Search for the cell housing the specified text and yield its (x, y) center coordinate. 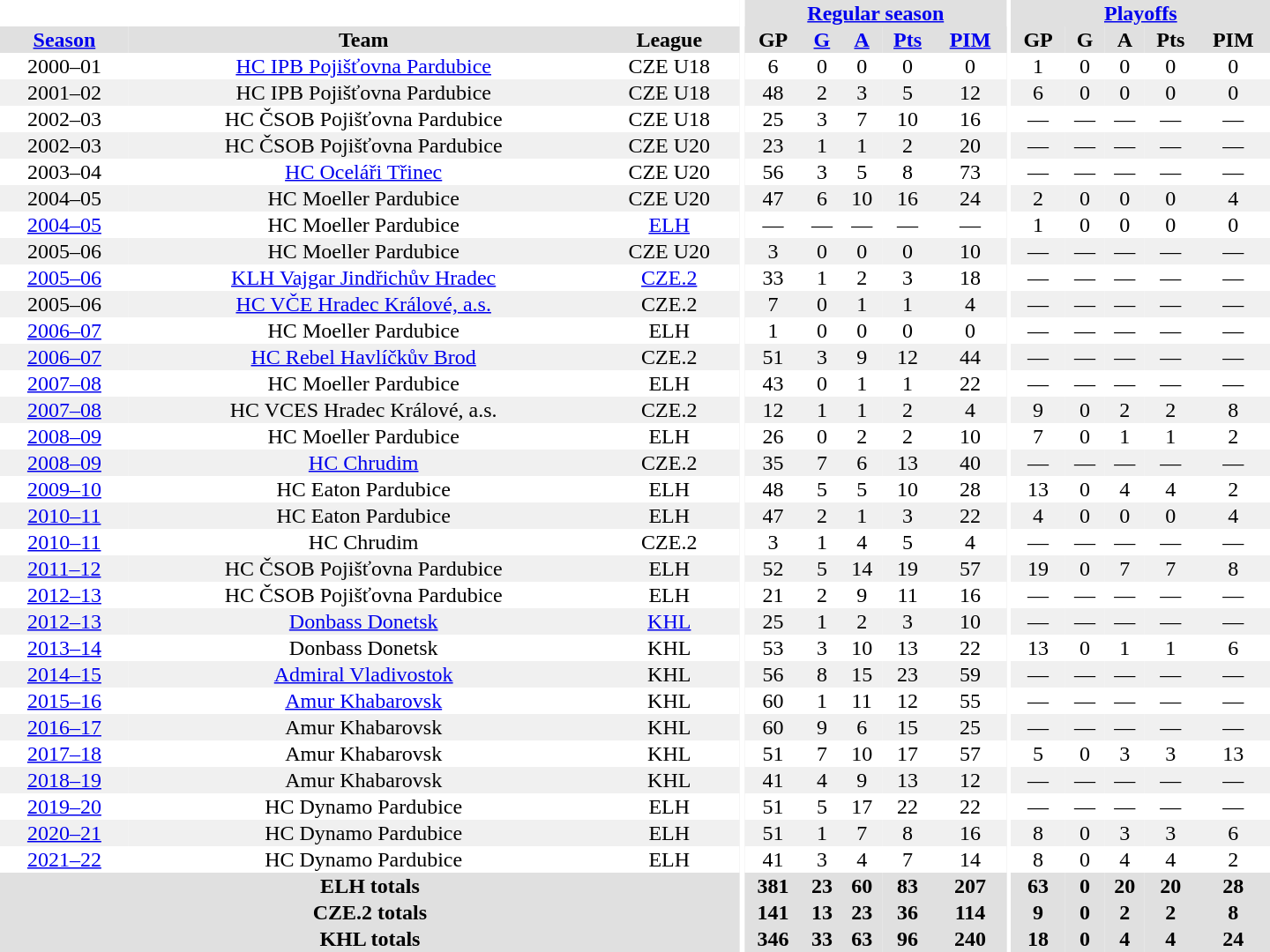
2001–02 (64, 93)
40 (970, 463)
114 (970, 912)
43 (773, 383)
KHL totals (370, 939)
240 (970, 939)
Season (64, 40)
HC Rebel Havlíčkův Brod (363, 357)
HC VCES Hradec Králové, a.s. (363, 410)
KLH Vajgar Jindřichův Hradec (363, 278)
Team (363, 40)
2020–21 (64, 833)
52 (773, 569)
2018–19 (64, 780)
35 (773, 463)
2009–10 (64, 489)
26 (773, 436)
83 (908, 886)
Playoffs (1141, 13)
2014–15 (64, 674)
Admiral Vladivostok (363, 674)
141 (773, 912)
Regular season (876, 13)
2011–12 (64, 569)
207 (970, 886)
2021–22 (64, 859)
55 (970, 701)
2019–20 (64, 807)
381 (773, 886)
2017–18 (64, 754)
73 (970, 172)
League (669, 40)
346 (773, 939)
53 (773, 648)
CZE.2 totals (370, 912)
HC Oceláři Třinec (363, 172)
2016–17 (64, 727)
36 (908, 912)
2000–01 (64, 66)
HC VČE Hradec Králové, a.s. (363, 304)
2003–04 (64, 172)
59 (970, 674)
2013–14 (64, 648)
ELH totals (370, 886)
21 (773, 595)
2015–16 (64, 701)
44 (970, 357)
96 (908, 939)
